Capture the cell that displays the provided text and extract its (X, Y) central coordinate. 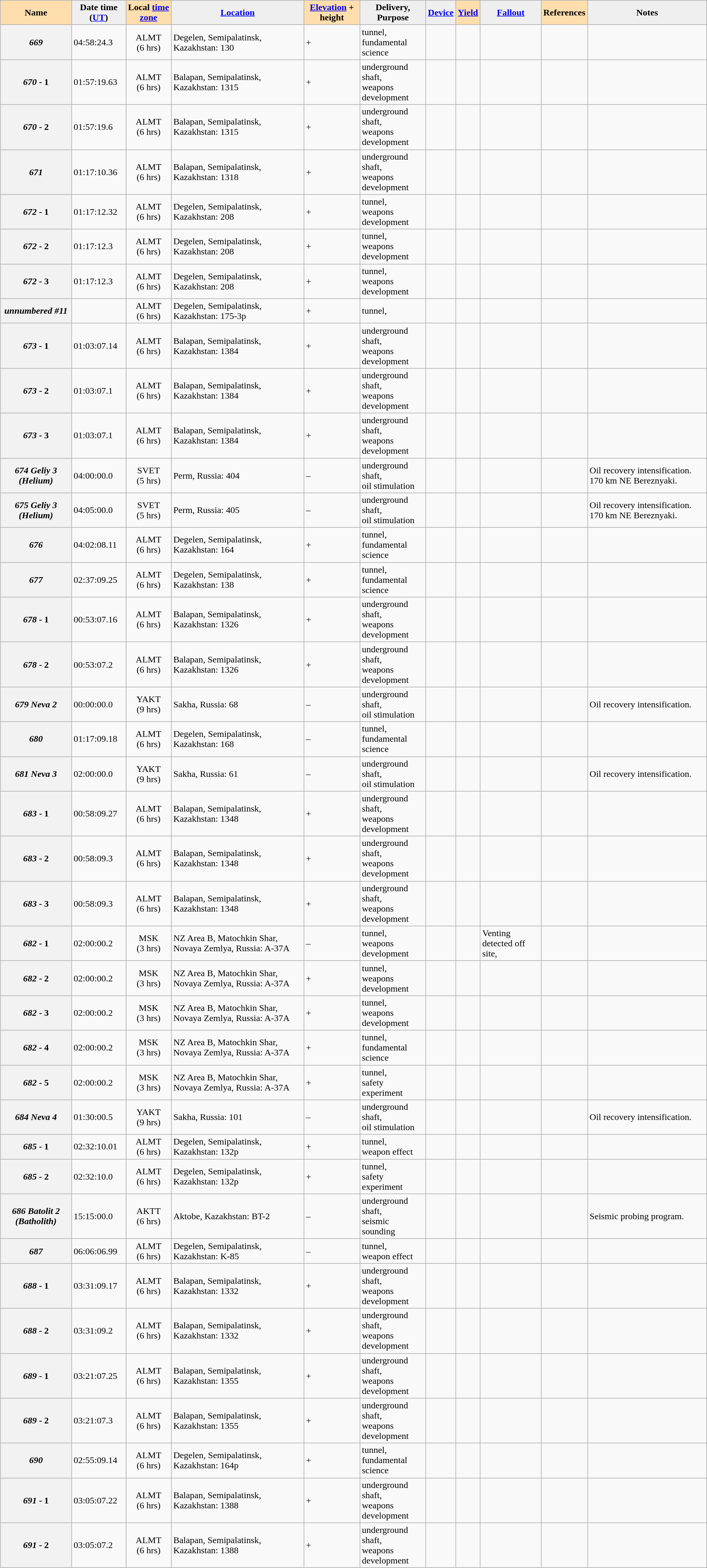
03:31:09.2 (99, 1331)
678 - 1 (36, 620)
Seismic probing program. (647, 1216)
684 Neva 4 (36, 1117)
01:17:12.32 (99, 212)
673 - 3 (36, 436)
670 - 2 (36, 127)
682 - 3 (36, 1013)
682 - 4 (36, 1047)
03:05:07.2 (99, 1545)
689 - 2 (36, 1421)
01:17:09.18 (99, 739)
02:37:09.25 (99, 580)
00:00:00.0 (99, 704)
672 - 2 (36, 246)
675 Geliy 3 (Helium) (36, 510)
03:05:07.22 (99, 1500)
688 - 2 (36, 1331)
15:15:00.0 (99, 1216)
685 - 1 (36, 1147)
691 - 2 (36, 1545)
Perm, Russia: 404 (237, 476)
Degelen, Semipalatinsk, Kazakhstan: 138 (237, 580)
References (564, 13)
unnumbered #11 (36, 311)
00:53:07.16 (99, 620)
06:06:06.99 (99, 1251)
690 (36, 1460)
Degelen, Semipalatinsk, Kazakhstan: K-85 (237, 1251)
691 - 1 (36, 1500)
672 - 1 (36, 212)
Venting detected off site, (511, 943)
674 Geliy 3 (Helium) (36, 476)
682 - 1 (36, 943)
Date time (UT) (99, 13)
Degelen, Semipalatinsk, Kazakhstan: 130 (237, 42)
00:58:09.27 (99, 814)
04:00:00.0 (99, 476)
01:03:07.14 (99, 346)
Location (237, 13)
02:55:09.14 (99, 1460)
underground shaft,seismic sounding (393, 1216)
Elevation + height (332, 13)
669 (36, 42)
679 Neva 2 (36, 704)
04:58:24.3 (99, 42)
Sakha, Russia: 101 (237, 1117)
683 - 1 (36, 814)
03:21:07.3 (99, 1421)
673 - 2 (36, 390)
677 (36, 580)
Degelen, Semipalatinsk, Kazakhstan: 168 (237, 739)
03:21:07.25 (99, 1375)
Balapan, Semipalatinsk, Kazakhstan: 1318 (237, 172)
Local time zone (148, 13)
03:31:09.17 (99, 1286)
683 - 3 (36, 904)
Device (441, 13)
00:53:07.2 (99, 664)
Name (36, 13)
Sakha, Russia: 68 (237, 704)
Perm, Russia: 405 (237, 510)
02:00:00.0 (99, 774)
Aktobe, Kazakhstan: BT-2 (237, 1216)
04:05:00.0 (99, 510)
688 - 1 (36, 1286)
Yield (468, 13)
671 (36, 172)
Degelen, Semipalatinsk, Kazakhstan: 175-3p (237, 311)
673 - 1 (36, 346)
689 - 1 (36, 1375)
680 (36, 739)
683 - 2 (36, 858)
tunnel, (393, 311)
681 Neva 3 (36, 774)
04:02:08.11 (99, 545)
01:57:19.63 (99, 82)
682 - 5 (36, 1083)
01:17:10.36 (99, 172)
02:32:10.01 (99, 1147)
678 - 2 (36, 664)
02:32:10.0 (99, 1177)
Delivery, Purpose (393, 13)
687 (36, 1251)
Degelen, Semipalatinsk, Kazakhstan: 164 (237, 545)
672 - 3 (36, 281)
686 Batolit 2 (Batholith) (36, 1216)
Degelen, Semipalatinsk, Kazakhstan: 164p (237, 1460)
682 - 2 (36, 978)
AKTT (6 hrs) (148, 1216)
670 - 1 (36, 82)
01:57:19.6 (99, 127)
676 (36, 545)
01:30:00.5 (99, 1117)
Sakha, Russia: 61 (237, 774)
Notes (647, 13)
685 - 2 (36, 1177)
Fallout (511, 13)
